Provide the (X, Y) coordinate of the cell's center where the given text is located.  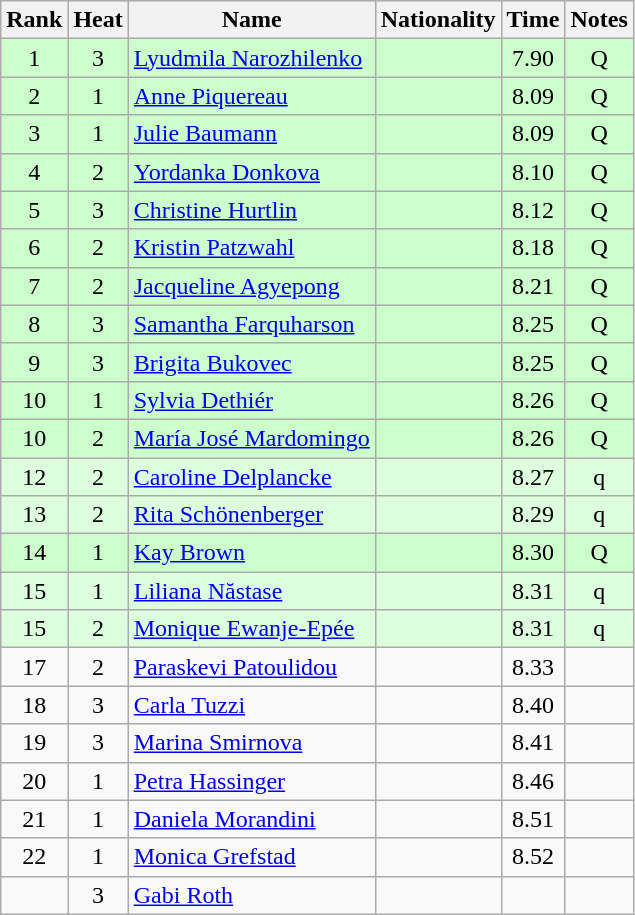
Sylvia Dethiér (252, 400)
8.33 (533, 667)
22 (34, 857)
Julie Baumann (252, 134)
8.30 (533, 553)
Gabi Roth (252, 895)
María José Mardomingo (252, 438)
8.52 (533, 857)
Rank (34, 20)
5 (34, 210)
8.51 (533, 819)
Name (252, 20)
Samantha Farquharson (252, 324)
8.40 (533, 705)
Kay Brown (252, 553)
Rita Schönenberger (252, 515)
17 (34, 667)
8.21 (533, 286)
Marina Smirnova (252, 743)
Carla Tuzzi (252, 705)
Brigita Bukovec (252, 362)
8.41 (533, 743)
8.27 (533, 477)
9 (34, 362)
Daniela Morandini (252, 819)
8 (34, 324)
Christine Hurtlin (252, 210)
Lyudmila Narozhilenko (252, 58)
Notes (599, 20)
14 (34, 553)
Paraskevi Patoulidou (252, 667)
8.18 (533, 248)
8.12 (533, 210)
18 (34, 705)
13 (34, 515)
4 (34, 172)
Yordanka Donkova (252, 172)
8.46 (533, 781)
6 (34, 248)
21 (34, 819)
Petra Hassinger (252, 781)
Heat (98, 20)
12 (34, 477)
Liliana Năstase (252, 591)
7.90 (533, 58)
7 (34, 286)
Jacqueline Agyepong (252, 286)
Time (533, 20)
Monica Grefstad (252, 857)
Kristin Patzwahl (252, 248)
Anne Piquereau (252, 96)
20 (34, 781)
Nationality (438, 20)
Monique Ewanje-Epée (252, 629)
8.10 (533, 172)
8.29 (533, 515)
Caroline Delplancke (252, 477)
19 (34, 743)
